Locate the cell with the specified text and output its (X, Y) center coordinate. 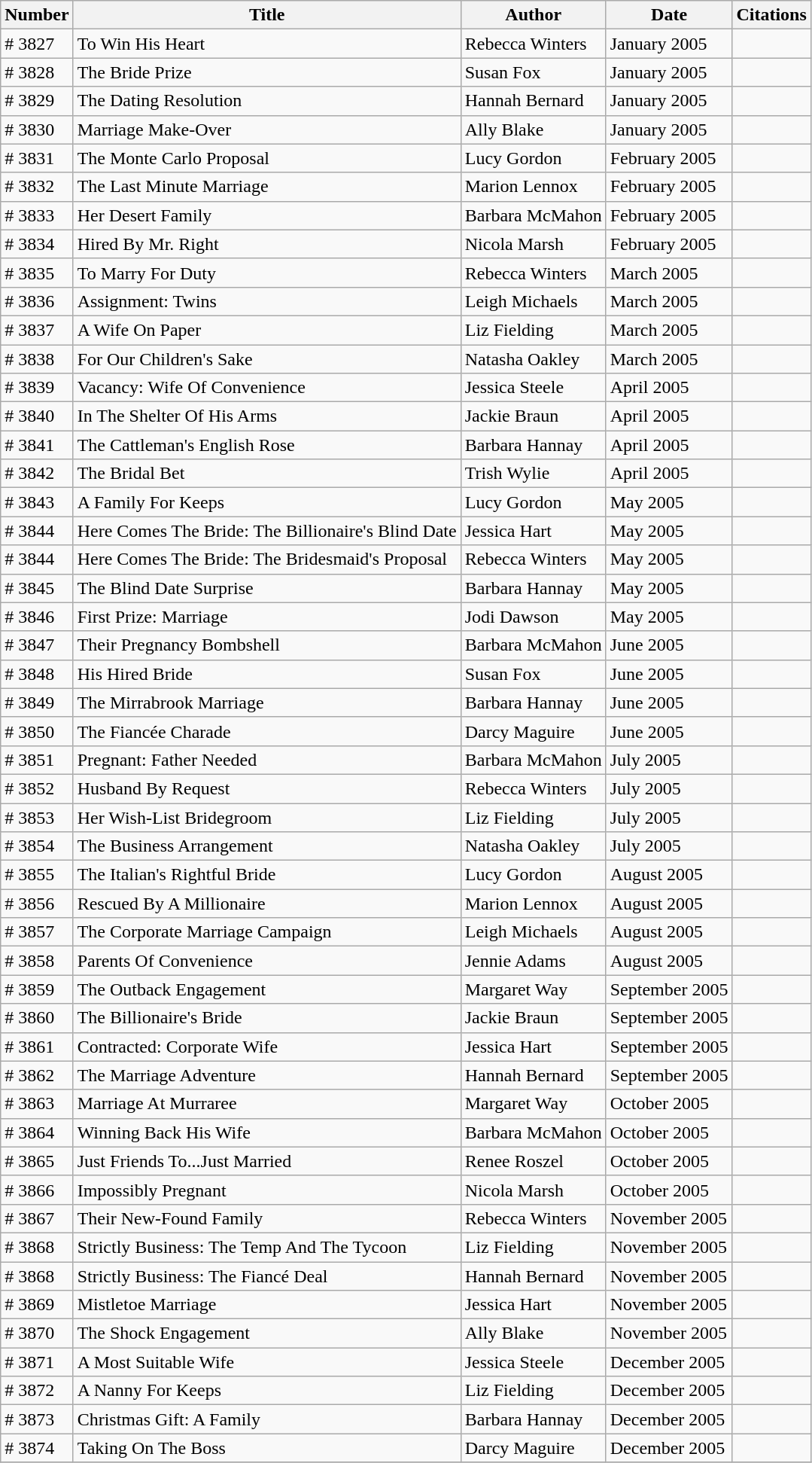
The Blind Date Surprise (266, 588)
Vacancy: Wife Of Convenience (266, 388)
# 3855 (37, 875)
# 3827 (37, 44)
# 3867 (37, 1218)
For Our Children's Sake (266, 359)
# 3861 (37, 1047)
# 3835 (37, 273)
# 3841 (37, 445)
To Win His Heart (266, 44)
# 3842 (37, 474)
In The Shelter Of His Arms (266, 416)
# 3852 (37, 788)
# 3873 (37, 1419)
# 3836 (37, 301)
# 3872 (37, 1391)
# 3869 (37, 1305)
# 3837 (37, 330)
The Billionaire's Bride (266, 1018)
# 3870 (37, 1333)
Their Pregnancy Bombshell (266, 645)
# 3845 (37, 588)
Jennie Adams (533, 961)
# 3851 (37, 760)
First Prize: Marriage (266, 617)
# 3864 (37, 1132)
Trish Wylie (533, 474)
# 3849 (37, 703)
# 3871 (37, 1362)
The Italian's Rightful Bride (266, 875)
Hired By Mr. Right (266, 244)
A Nanny For Keeps (266, 1391)
The Last Minute Marriage (266, 187)
Husband By Request (266, 788)
# 3854 (37, 846)
Jodi Dawson (533, 617)
# 3846 (37, 617)
The Cattleman's English Rose (266, 445)
The Business Arrangement (266, 846)
Her Desert Family (266, 215)
# 3848 (37, 674)
Mistletoe Marriage (266, 1305)
The Fiancée Charade (266, 731)
# 3833 (37, 215)
# 3859 (37, 989)
Strictly Business: The Fiancé Deal (266, 1276)
Citations (771, 15)
The Dating Resolution (266, 101)
Renee Roszel (533, 1161)
The Shock Engagement (266, 1333)
# 3834 (37, 244)
# 3832 (37, 187)
Marriage Make-Over (266, 130)
# 3857 (37, 932)
A Wife On Paper (266, 330)
To Marry For Duty (266, 273)
Assignment: Twins (266, 301)
Winning Back His Wife (266, 1132)
Date (669, 15)
Pregnant: Father Needed (266, 760)
Taking On The Boss (266, 1448)
His Hired Bride (266, 674)
# 3830 (37, 130)
The Mirrabrook Marriage (266, 703)
Number (37, 15)
The Bridal Bet (266, 474)
# 3838 (37, 359)
The Marriage Adventure (266, 1075)
Here Comes The Bride: The Bridesmaid's Proposal (266, 559)
A Family For Keeps (266, 502)
The Corporate Marriage Campaign (266, 932)
# 3829 (37, 101)
# 3874 (37, 1448)
# 3839 (37, 388)
# 3847 (37, 645)
A Most Suitable Wife (266, 1362)
# 3843 (37, 502)
# 3831 (37, 158)
# 3856 (37, 904)
The Outback Engagement (266, 989)
# 3862 (37, 1075)
Strictly Business: The Temp And The Tycoon (266, 1247)
Parents Of Convenience (266, 961)
Their New-Found Family (266, 1218)
# 3858 (37, 961)
# 3850 (37, 731)
# 3865 (37, 1161)
Marriage At Murraree (266, 1104)
Just Friends To...Just Married (266, 1161)
The Bride Prize (266, 72)
Contracted: Corporate Wife (266, 1047)
Here Comes The Bride: The Billionaire's Blind Date (266, 531)
Author (533, 15)
# 3866 (37, 1190)
# 3840 (37, 416)
# 3853 (37, 817)
Her Wish-List Bridegroom (266, 817)
# 3860 (37, 1018)
Impossibly Pregnant (266, 1190)
# 3863 (37, 1104)
Rescued By A Millionaire (266, 904)
Christmas Gift: A Family (266, 1419)
The Monte Carlo Proposal (266, 158)
Title (266, 15)
# 3828 (37, 72)
